Identify which cell holds the provided text, then report its [x, y] central coordinate. 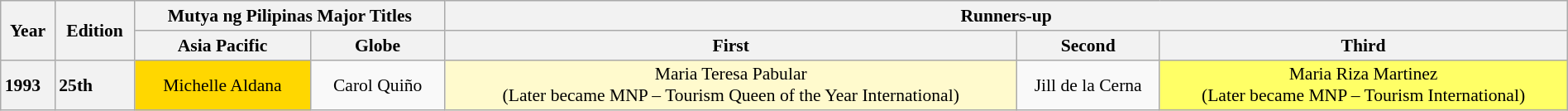
Third [1363, 46]
Jill de la Cerna [1088, 84]
1993 [28, 84]
Runners-up [1006, 16]
Carol Quiño [377, 84]
Maria Riza Martinez (Later became MNP – Tourism International) [1363, 84]
Second [1088, 46]
First [731, 46]
Mutya ng Pilipinas Major Titles [289, 16]
Year [28, 30]
25th [94, 84]
Edition [94, 30]
Maria Teresa Pabular (Later became MNP – Tourism Queen of the Year International) [731, 84]
Michelle Aldana [222, 84]
Globe [377, 46]
Asia Pacific [222, 46]
